For the text-containing cell, return its midpoint in (x, y) coordinate format. 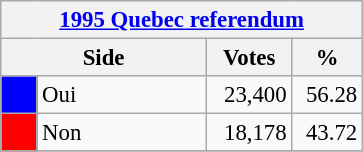
56.28 (328, 95)
Non (122, 133)
18,178 (249, 133)
43.72 (328, 133)
Side (104, 58)
Votes (249, 58)
% (328, 58)
1995 Quebec referendum (182, 20)
Oui (122, 95)
23,400 (249, 95)
